Locate the cell with the specified text and output its (X, Y) center coordinate. 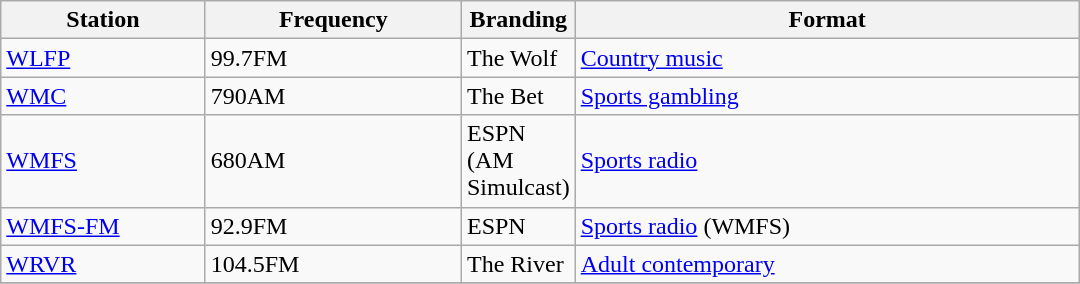
104.5FM (333, 264)
ESPN (AM Simulcast) (518, 161)
WMFS (103, 161)
680AM (333, 161)
Sports gambling (827, 96)
Station (103, 20)
Country music (827, 58)
Frequency (333, 20)
99.7FM (333, 58)
790AM (333, 96)
Branding (518, 20)
Adult contemporary (827, 264)
The Wolf (518, 58)
WRVR (103, 264)
ESPN (518, 226)
WMFS-FM (103, 226)
The Bet (518, 96)
WLFP (103, 58)
WMC (103, 96)
Sports radio (827, 161)
92.9FM (333, 226)
The River (518, 264)
Sports radio (WMFS) (827, 226)
Format (827, 20)
